Output the [X, Y] coordinate of the center of the cell containing the given text.  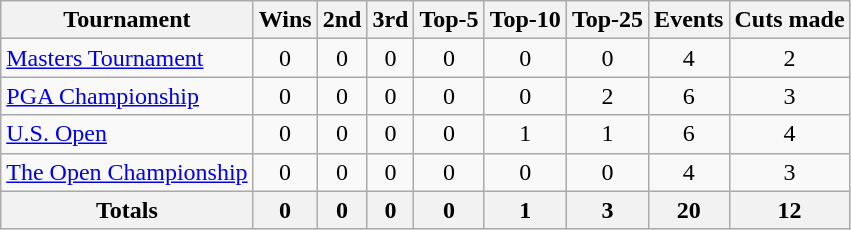
20 [689, 210]
3rd [390, 20]
Events [689, 20]
Tournament [127, 20]
U.S. Open [127, 134]
Top-5 [449, 20]
2nd [342, 20]
Top-25 [607, 20]
Wins [285, 20]
Masters Tournament [127, 58]
PGA Championship [127, 96]
Totals [127, 210]
Top-10 [525, 20]
The Open Championship [127, 172]
Cuts made [790, 20]
12 [790, 210]
